Scan for the cell matching the given text and deliver its [X, Y] coordinate at center. 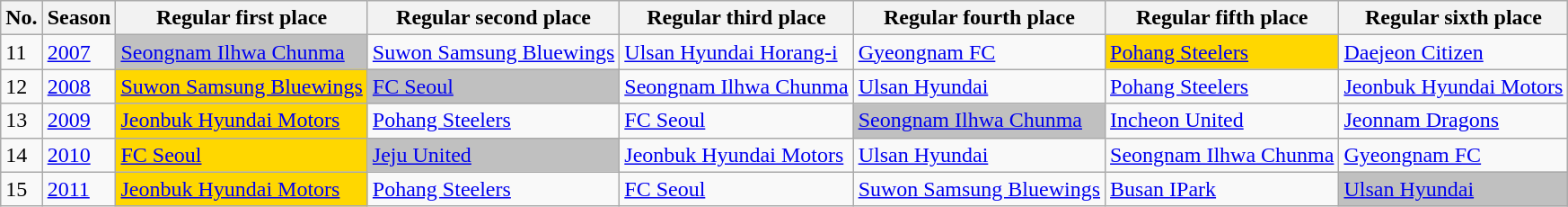
Regular third place [736, 18]
Jeonnam Dragons [1453, 121]
2007 [79, 52]
13 [22, 121]
Jeju United [493, 155]
Regular second place [493, 18]
No. [22, 18]
Regular fifth place [1222, 18]
Daejeon Citizen [1453, 52]
Incheon United [1222, 121]
2011 [79, 189]
Busan IPark [1222, 189]
11 [22, 52]
2008 [79, 86]
Season [79, 18]
2009 [79, 121]
12 [22, 86]
Regular first place [242, 18]
Regular fourth place [979, 18]
Regular sixth place [1453, 18]
2010 [79, 155]
14 [22, 155]
Ulsan Hyundai Horang-i [736, 52]
15 [22, 189]
